Output the (X, Y) coordinate of the center of the cell containing the given text.  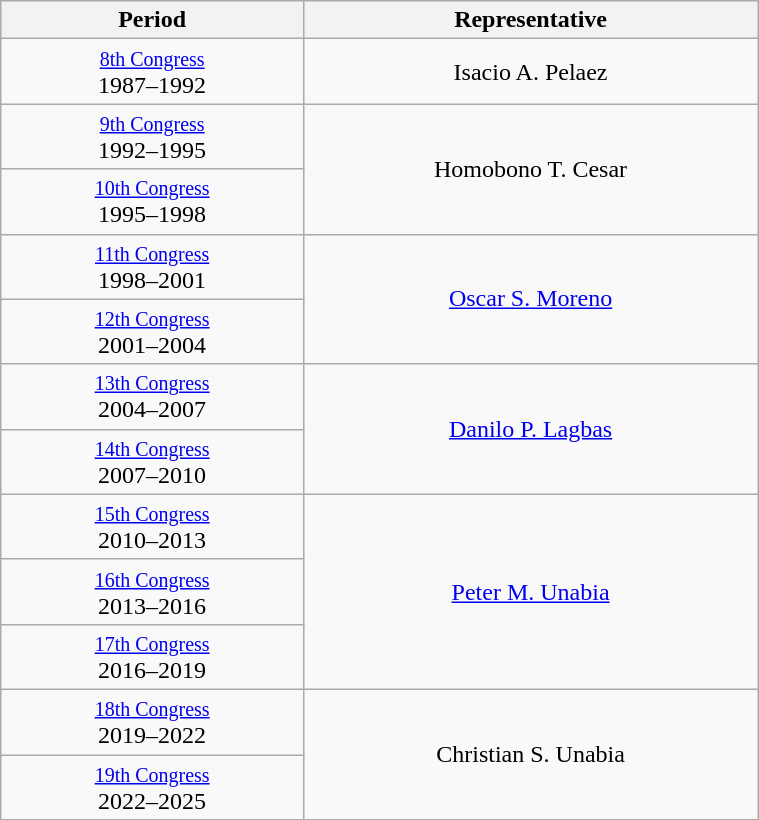
Christian S. Unabia (530, 754)
11th Congress1998–2001 (152, 266)
8th Congress1987–1992 (152, 72)
17th Congress2016–2019 (152, 656)
9th Congress1992–1995 (152, 136)
Isacio A. Pelaez (530, 72)
Danilo P. Lagbas (530, 429)
12th Congress2001–2004 (152, 332)
19th Congress2022–2025 (152, 786)
14th Congress2007–2010 (152, 462)
Representative (530, 20)
10th Congress1995–1998 (152, 202)
15th Congress2010–2013 (152, 526)
18th Congress2019–2022 (152, 722)
Homobono T. Cesar (530, 169)
Period (152, 20)
Oscar S. Moreno (530, 299)
13th Congress2004–2007 (152, 396)
16th Congress2013–2016 (152, 592)
Peter M. Unabia (530, 592)
